Locate the cell with the specified text and output its [x, y] center coordinate. 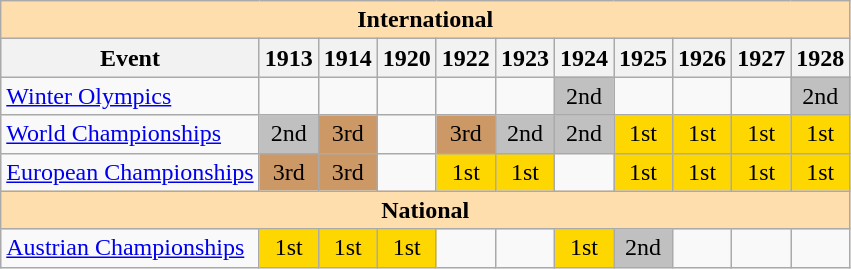
1924 [584, 58]
1914 [348, 58]
World Championships [130, 134]
1926 [702, 58]
European Championships [130, 172]
Event [130, 58]
1928 [820, 58]
1925 [644, 58]
1913 [288, 58]
International [426, 20]
1927 [762, 58]
Austrian Championships [130, 248]
1923 [524, 58]
1920 [406, 58]
1922 [466, 58]
National [426, 210]
Winter Olympics [130, 96]
